For the text-containing cell, return its midpoint in [X, Y] coordinate format. 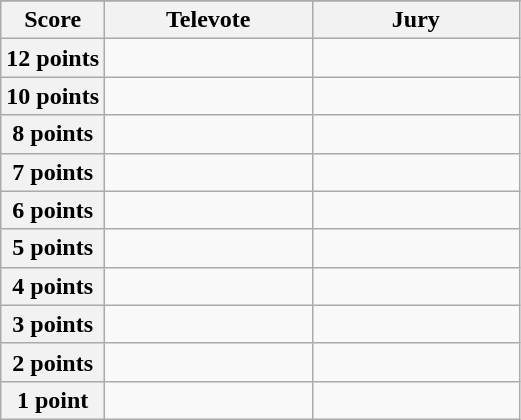
1 point [53, 400]
6 points [53, 210]
7 points [53, 172]
3 points [53, 324]
Televote [209, 20]
4 points [53, 286]
10 points [53, 96]
12 points [53, 58]
2 points [53, 362]
Score [53, 20]
5 points [53, 248]
Jury [416, 20]
8 points [53, 134]
